Search for the cell housing the specified text and yield its [x, y] center coordinate. 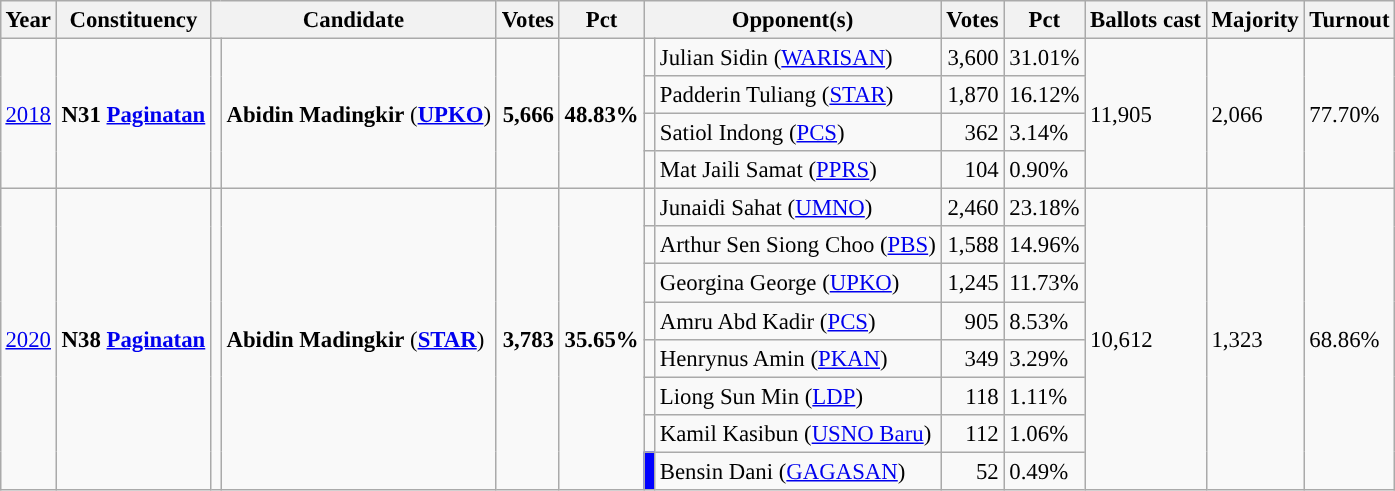
2,460 [972, 208]
16.12% [1044, 95]
48.83% [602, 113]
8.53% [1044, 321]
3.14% [1044, 133]
Ballots cast [1146, 20]
104 [972, 170]
0.49% [1044, 471]
Georgina George (UPKO) [798, 283]
5,666 [528, 113]
11,905 [1146, 113]
10,612 [1146, 340]
Arthur Sen Siong Choo (PBS) [798, 245]
112 [972, 433]
118 [972, 396]
Bensin Dani (GAGASAN) [798, 471]
Padderin Tuliang (STAR) [798, 95]
Abidin Madingkir (STAR) [358, 340]
349 [972, 358]
Opponent(s) [792, 20]
Amru Abd Kadir (PCS) [798, 321]
1,588 [972, 245]
77.70% [1350, 113]
35.65% [602, 340]
Year [28, 20]
905 [972, 321]
Abidin Madingkir (UPKO) [358, 113]
1.11% [1044, 396]
N31 Paginatan [133, 113]
N38 Paginatan [133, 340]
2020 [28, 340]
2018 [28, 113]
2,066 [1255, 113]
Henrynus Amin (PKAN) [798, 358]
Majority [1255, 20]
52 [972, 471]
23.18% [1044, 208]
Candidate [354, 20]
1,245 [972, 283]
11.73% [1044, 283]
Liong Sun Min (LDP) [798, 396]
1,323 [1255, 340]
Constituency [133, 20]
3,783 [528, 340]
Julian Sidin (WARISAN) [798, 57]
3.29% [1044, 358]
0.90% [1044, 170]
31.01% [1044, 57]
1,870 [972, 95]
Mat Jaili Samat (PPRS) [798, 170]
3,600 [972, 57]
14.96% [1044, 245]
Kamil Kasibun (USNO Baru) [798, 433]
68.86% [1350, 340]
Turnout [1350, 20]
Junaidi Sahat (UMNO) [798, 208]
362 [972, 133]
Satiol Indong (PCS) [798, 133]
1.06% [1044, 433]
